Provide the [X, Y] coordinate of the cell's center where the given text is located.  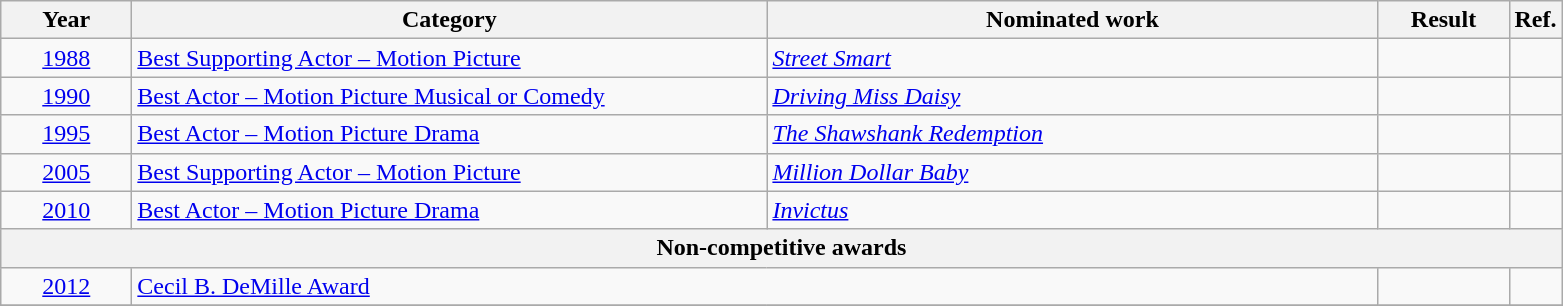
1990 [66, 96]
Cecil B. DeMille Award [755, 286]
Result [1444, 20]
Best Actor – Motion Picture Musical or Comedy [450, 96]
Ref. [1536, 20]
2010 [66, 210]
Non-competitive awards [782, 248]
1988 [66, 58]
Invictus [1072, 210]
1995 [66, 134]
2012 [66, 286]
2005 [66, 172]
Year [66, 20]
Street Smart [1072, 58]
The Shawshank Redemption [1072, 134]
Nominated work [1072, 20]
Million Dollar Baby [1072, 172]
Category [450, 20]
Driving Miss Daisy [1072, 96]
